Provide the [X, Y] coordinate of the cell's center where the given text is located.  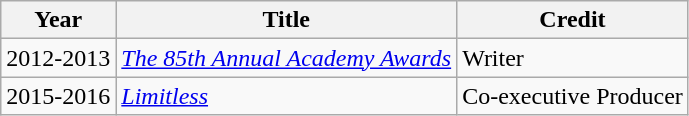
Credit [573, 20]
Limitless [286, 96]
The 85th Annual Academy Awards [286, 58]
2015-2016 [58, 96]
2012-2013 [58, 58]
Co-executive Producer [573, 96]
Title [286, 20]
Writer [573, 58]
Year [58, 20]
